Locate the cell with the specified text and output its (X, Y) center coordinate. 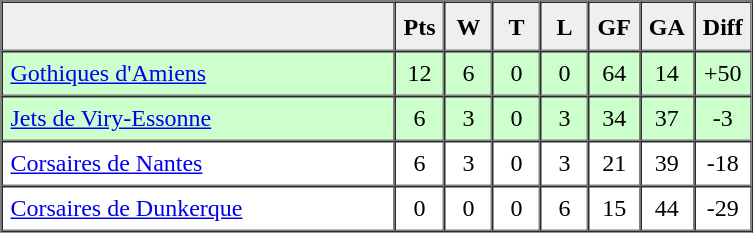
-18 (723, 164)
34 (614, 118)
37 (667, 118)
Pts (419, 27)
15 (614, 208)
Gothiques d'Amiens (198, 74)
Corsaires de Dunkerque (198, 208)
Jets de Viry-Essonne (198, 118)
-29 (723, 208)
GF (614, 27)
Diff (723, 27)
Corsaires de Nantes (198, 164)
64 (614, 74)
14 (667, 74)
39 (667, 164)
W (468, 27)
12 (419, 74)
21 (614, 164)
GA (667, 27)
T (516, 27)
+50 (723, 74)
44 (667, 208)
-3 (723, 118)
L (564, 27)
